Return the [x, y] coordinate for the center point of the cell that contains the specified text.  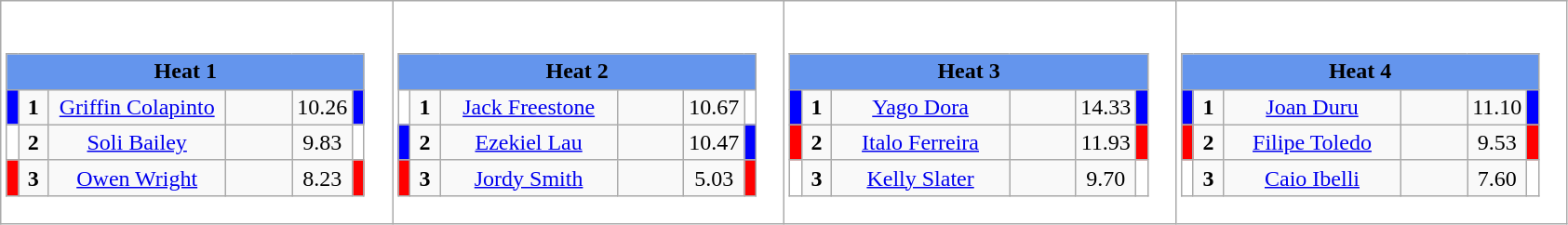
Yago Dora [921, 107]
Heat 1 [185, 72]
Soli Bailey [138, 142]
Kelly Slater [921, 178]
7.60 [1497, 178]
10.26 [322, 107]
Heat 1 1 Griffin Colapinto 10.26 2 Soli Bailey 9.83 3 Owen Wright 8.23 [197, 112]
14.33 [1106, 107]
9.53 [1497, 142]
9.70 [1106, 178]
Caio Ibelli [1312, 178]
Ezekiel Lau [529, 142]
Jack Freestone [529, 107]
10.67 [715, 107]
Heat 3 [969, 72]
5.03 [715, 178]
10.47 [715, 142]
Griffin Colapinto [138, 107]
11.93 [1106, 142]
8.23 [322, 178]
Owen Wright [138, 178]
Joan Duru [1312, 107]
9.83 [322, 142]
Filipe Toledo [1312, 142]
Heat 3 1 Yago Dora 14.33 2 Italo Ferreira 11.93 3 Kelly Slater 9.70 [981, 112]
Heat 4 1 Joan Duru 11.10 2 Filipe Toledo 9.53 3 Caio Ibelli 7.60 [1372, 112]
Heat 2 1 Jack Freestone 10.67 2 Ezekiel Lau 10.47 3 Jordy Smith 5.03 [588, 112]
Heat 4 [1360, 72]
11.10 [1497, 107]
Heat 2 [577, 72]
Jordy Smith [529, 178]
Italo Ferreira [921, 142]
